Search for the cell housing the specified text and yield its (x, y) center coordinate. 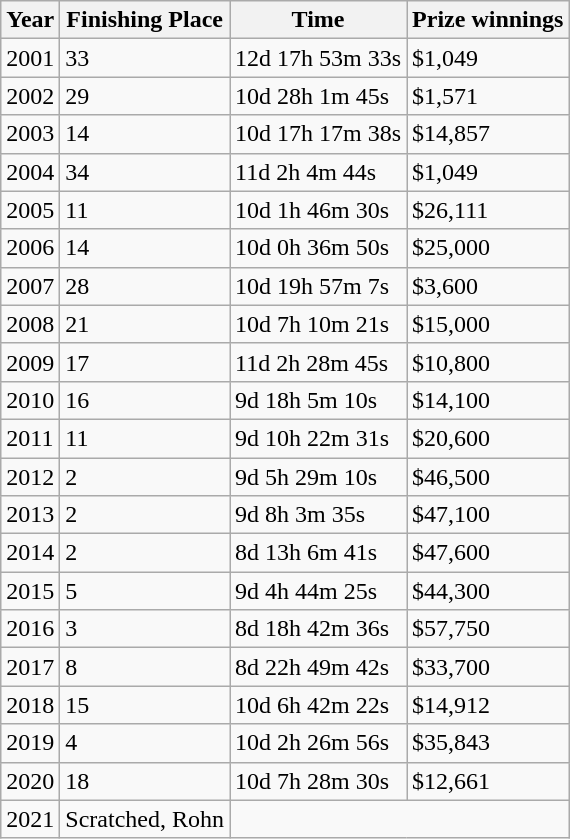
16 (145, 400)
2009 (30, 362)
$1,571 (488, 96)
2002 (30, 96)
$25,000 (488, 248)
8d 18h 42m 36s (318, 629)
2018 (30, 705)
10d 1h 46m 30s (318, 210)
10d 28h 1m 45s (318, 96)
$35,843 (488, 743)
$47,600 (488, 553)
$14,912 (488, 705)
2016 (30, 629)
10d 7h 10m 21s (318, 324)
$26,111 (488, 210)
15 (145, 705)
2014 (30, 553)
21 (145, 324)
2007 (30, 286)
2010 (30, 400)
5 (145, 591)
$12,661 (488, 781)
Time (318, 20)
2015 (30, 591)
34 (145, 172)
10d 19h 57m 7s (318, 286)
2005 (30, 210)
2020 (30, 781)
10d 2h 26m 56s (318, 743)
2008 (30, 324)
10d 6h 42m 22s (318, 705)
$20,600 (488, 438)
12d 17h 53m 33s (318, 58)
Prize winnings (488, 20)
2017 (30, 667)
10d 17h 17m 38s (318, 134)
9d 5h 29m 10s (318, 477)
9d 4h 44m 25s (318, 591)
2012 (30, 477)
11d 2h 4m 44s (318, 172)
$33,700 (488, 667)
Scratched, Rohn (145, 819)
10d 0h 36m 50s (318, 248)
9d 18h 5m 10s (318, 400)
2001 (30, 58)
$57,750 (488, 629)
8 (145, 667)
2011 (30, 438)
2004 (30, 172)
4 (145, 743)
2019 (30, 743)
11d 2h 28m 45s (318, 362)
2013 (30, 515)
17 (145, 362)
$10,800 (488, 362)
$14,857 (488, 134)
8d 13h 6m 41s (318, 553)
Finishing Place (145, 20)
Year (30, 20)
$47,100 (488, 515)
$14,100 (488, 400)
2003 (30, 134)
10d 7h 28m 30s (318, 781)
$15,000 (488, 324)
9d 8h 3m 35s (318, 515)
$46,500 (488, 477)
9d 10h 22m 31s (318, 438)
3 (145, 629)
8d 22h 49m 42s (318, 667)
18 (145, 781)
29 (145, 96)
$44,300 (488, 591)
33 (145, 58)
2021 (30, 819)
$3,600 (488, 286)
28 (145, 286)
2006 (30, 248)
